Detect which cell encompasses the target text, then output its [X, Y] center coordinate. 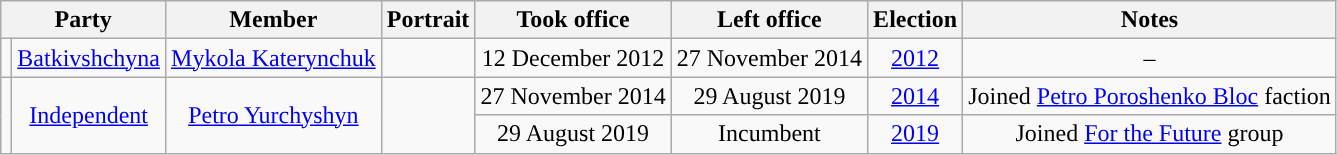
2019 [916, 134]
12 December 2012 [573, 58]
Notes [1150, 20]
Member [274, 20]
2014 [916, 96]
Joined For the Future group [1150, 134]
Independent [89, 115]
Portrait [428, 20]
Petro Yurchyshyn [274, 115]
Joined Petro Poroshenko Bloc faction [1150, 96]
Election [916, 20]
Left office [769, 20]
Incumbent [769, 134]
Mykola Katerynchuk [274, 58]
– [1150, 58]
Took office [573, 20]
2012 [916, 58]
Party [84, 20]
Batkivshchyna [89, 58]
